Determine the [x, y] coordinate at the center of the cell enclosing the given text.  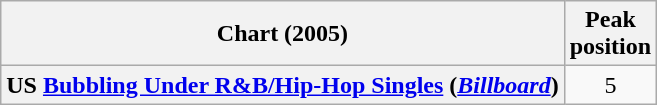
5 [610, 85]
Peakposition [610, 34]
Chart (2005) [282, 34]
US Bubbling Under R&B/Hip-Hop Singles (Billboard) [282, 85]
